Provide the (x, y) coordinate of the cell's center where the given text is located.  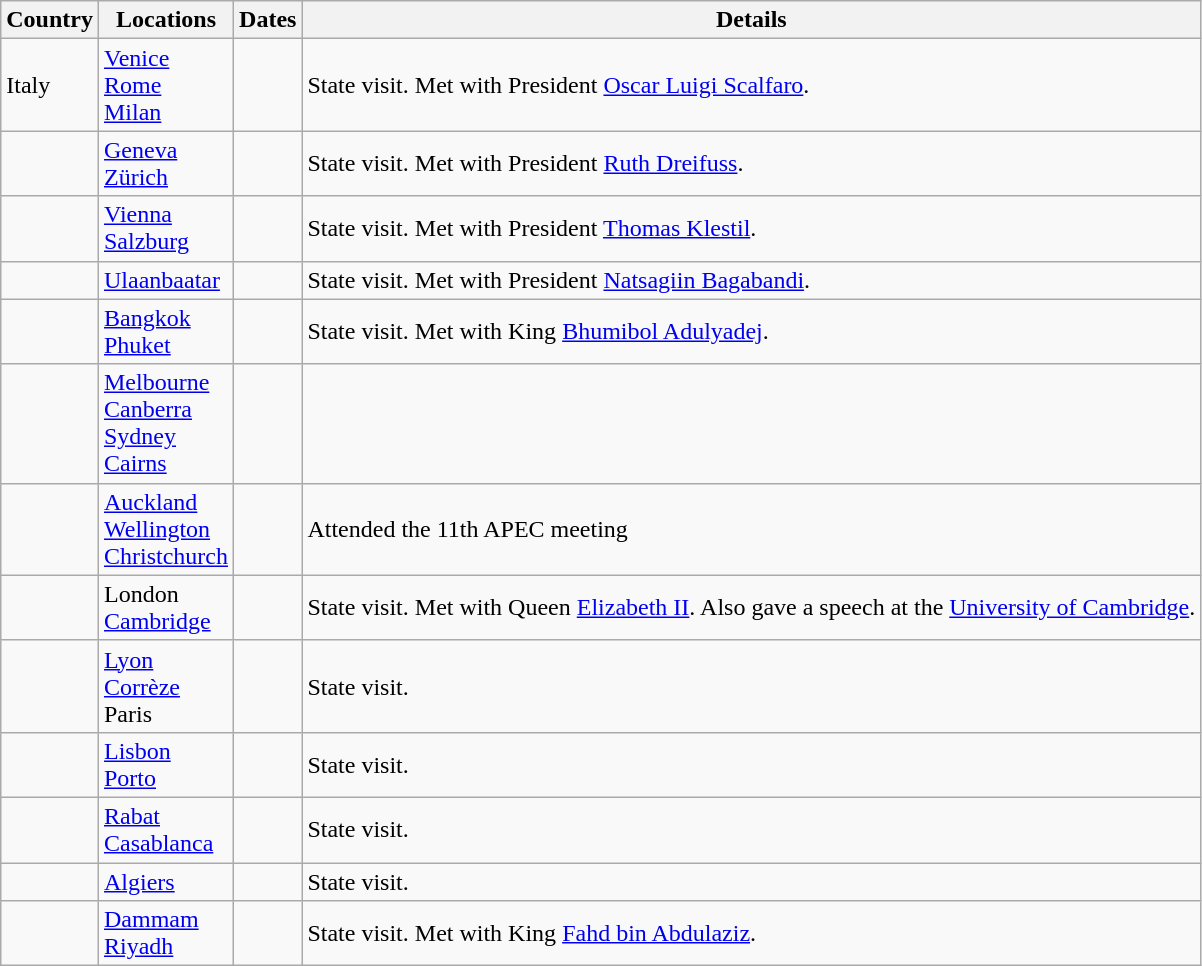
State visit. Met with President Oscar Luigi Scalfaro. (752, 85)
Locations (166, 20)
State visit. Met with President Thomas Klestil. (752, 228)
LyonCorrèzeParis (166, 686)
LondonCambridge (166, 608)
Country (50, 20)
Ulaanbaatar (166, 280)
AucklandWellingtonChristchurch (166, 529)
State visit. Met with Queen Elizabeth II. Also gave a speech at the University of Cambridge. (752, 608)
RabatCasablanca (166, 830)
Details (752, 20)
ViennaSalzburg (166, 228)
Algiers (166, 881)
Italy (50, 85)
State visit. Met with President Natsagiin Bagabandi. (752, 280)
State visit. Met with King Bhumibol Adulyadej. (752, 332)
State visit. Met with President Ruth Dreifuss. (752, 164)
Dates (268, 20)
LisbonPorto (166, 764)
GenevaZürich (166, 164)
MelbourneCanberraSydneyCairns (166, 424)
DammamRiyadh (166, 934)
Attended the 11th APEC meeting (752, 529)
VeniceRomeMilan (166, 85)
BangkokPhuket (166, 332)
State visit. Met with King Fahd bin Abdulaziz. (752, 934)
